Determine the (X, Y) coordinate at the center of the cell enclosing the given text.  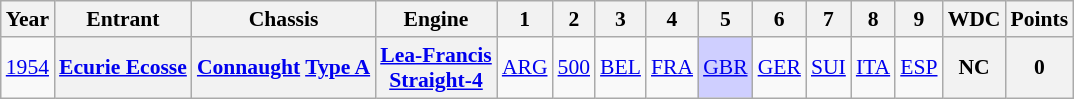
GBR (726, 68)
0 (1039, 68)
8 (873, 19)
Lea-FrancisStraight-4 (436, 68)
Connaught Type A (284, 68)
BEL (620, 68)
Points (1039, 19)
1954 (28, 68)
Ecurie Ecosse (123, 68)
WDC (974, 19)
500 (574, 68)
Engine (436, 19)
1 (525, 19)
NC (974, 68)
Year (28, 19)
FRA (672, 68)
6 (780, 19)
ARG (525, 68)
7 (828, 19)
3 (620, 19)
2 (574, 19)
9 (918, 19)
4 (672, 19)
SUI (828, 68)
Chassis (284, 19)
5 (726, 19)
ESP (918, 68)
Entrant (123, 19)
GER (780, 68)
ITA (873, 68)
